Output the (x, y) coordinate of the center of the cell containing the given text.  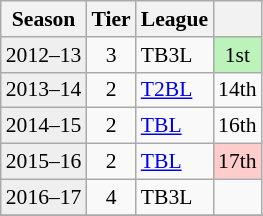
2013–14 (44, 90)
2016–17 (44, 197)
T2BL (174, 90)
Tier (110, 19)
2012–13 (44, 55)
2014–15 (44, 126)
16th (238, 126)
14th (238, 90)
17th (238, 162)
Season (44, 19)
3 (110, 55)
1st (238, 55)
2015–16 (44, 162)
League (174, 19)
4 (110, 197)
